Search for the cell housing the specified text and yield its (X, Y) center coordinate. 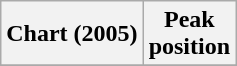
Peakposition (189, 34)
Chart (2005) (72, 34)
